Return [x, y] of the center of cell containing provided text 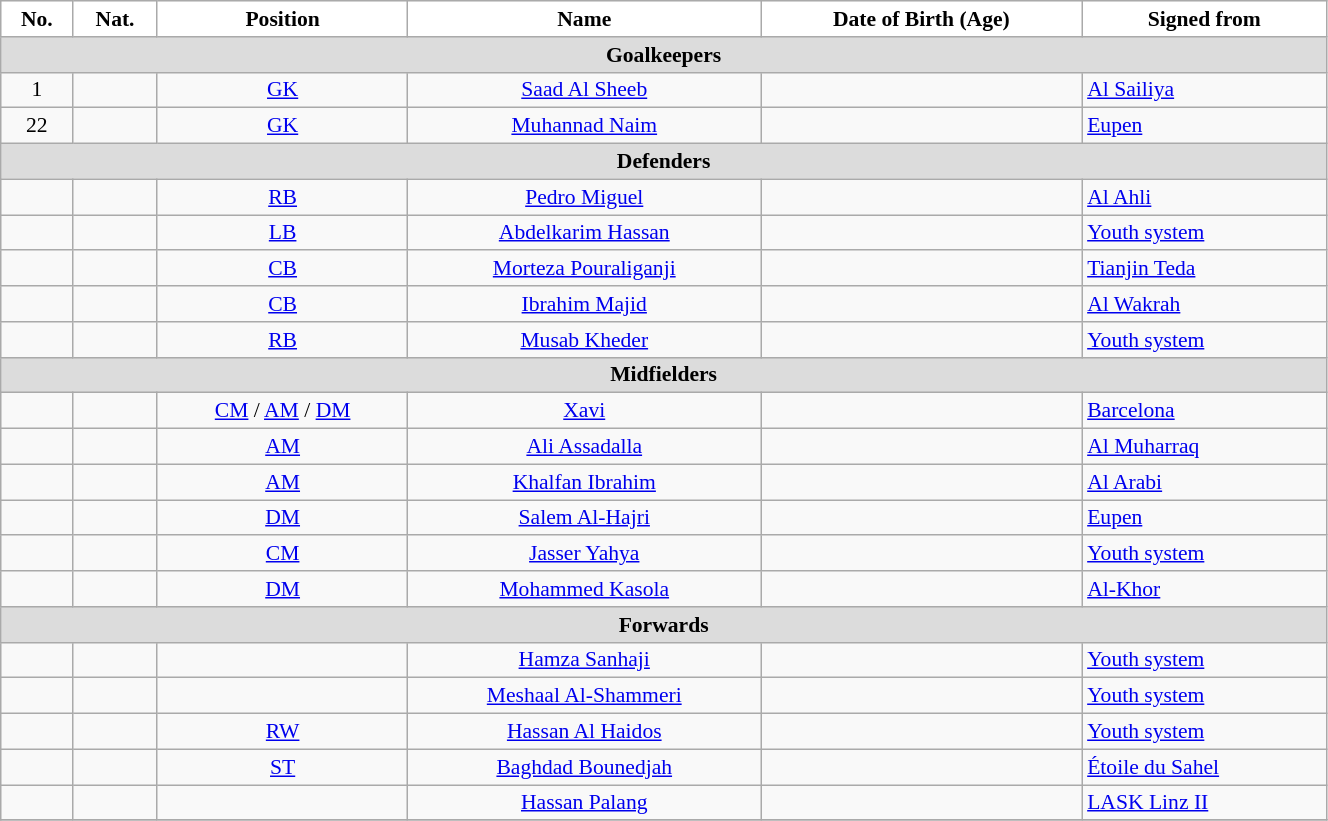
Muhannad Naim [584, 126]
Goalkeepers [664, 55]
Khalfan Ibrahim [584, 482]
CM [282, 554]
Al Muharraq [1204, 447]
Al Ahli [1204, 197]
Meshaal Al-Shammeri [584, 696]
Date of Birth (Age) [922, 19]
Al-Khor [1204, 589]
Étoile du Sahel [1204, 767]
1 [37, 90]
Salem Al-Hajri [584, 518]
Pedro Miguel [584, 197]
Position [282, 19]
Saad Al Sheeb [584, 90]
Hassan Al Haidos [584, 732]
Hassan Palang [584, 803]
Midfielders [664, 375]
Ibrahim Majid [584, 304]
Name [584, 19]
Mohammed Kasola [584, 589]
22 [37, 126]
Hamza Sanhaji [584, 660]
RW [282, 732]
Signed from [1204, 19]
LB [282, 233]
Tianjin Teda [1204, 269]
Morteza Pouraliganji [584, 269]
Xavi [584, 411]
Al Wakrah [1204, 304]
Ali Assadalla [584, 447]
Al Arabi [1204, 482]
Barcelona [1204, 411]
Forwards [664, 625]
Nat. [115, 19]
Defenders [664, 162]
Jasser Yahya [584, 554]
Abdelkarim Hassan [584, 233]
Musab Kheder [584, 340]
Baghdad Bounedjah [584, 767]
No. [37, 19]
LASK Linz II [1204, 803]
ST [282, 767]
Al Sailiya [1204, 90]
CM / AM / DM [282, 411]
